Extract the (X, Y) coordinate from the center of the cell holding the provided text.  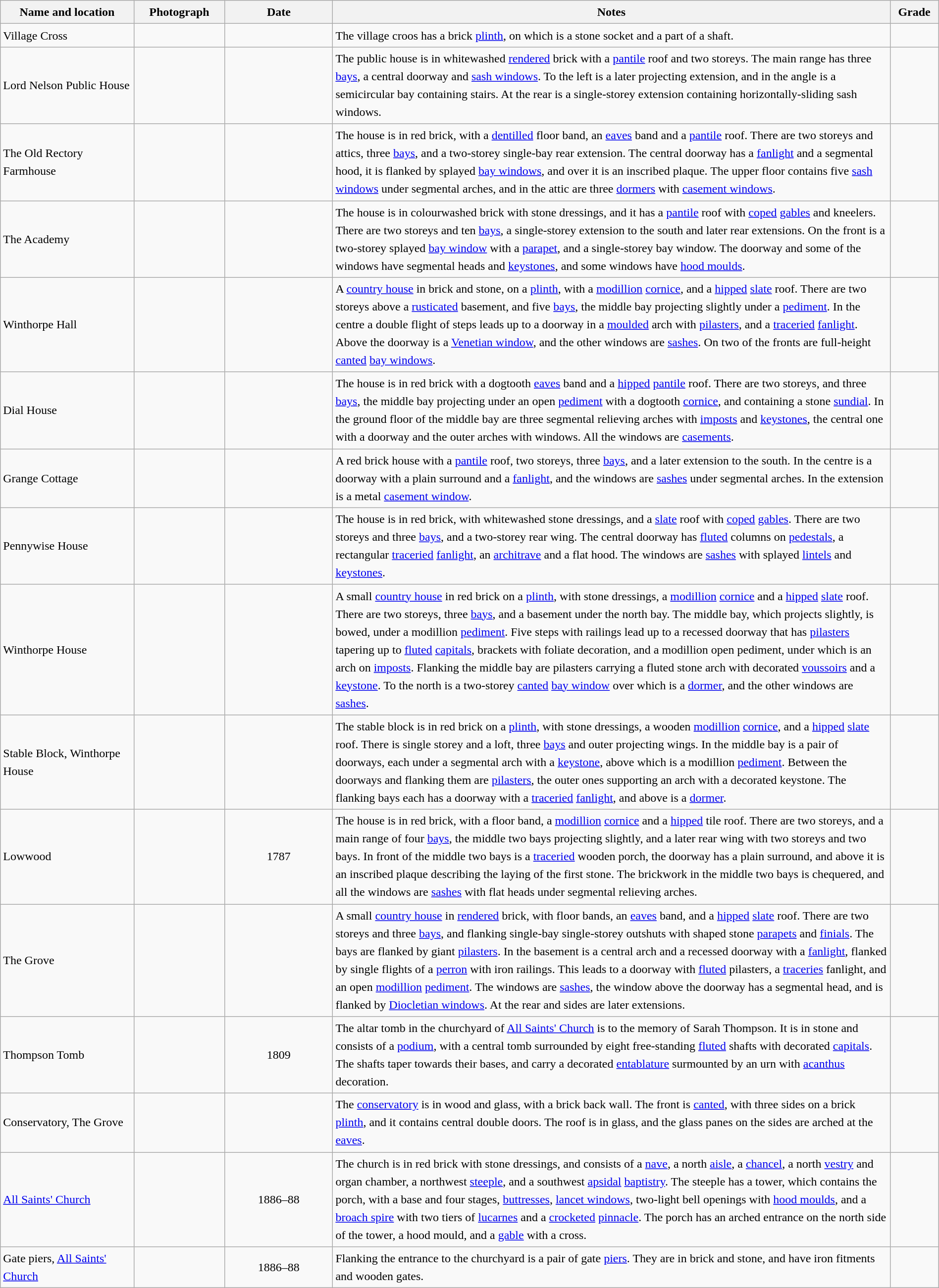
Lord Nelson Public House (67, 85)
Winthorpe House (67, 650)
1787 (279, 857)
Grange Cottage (67, 478)
Pennywise House (67, 546)
All Saints' Church (67, 1199)
Photograph (179, 12)
1809 (279, 1055)
Winthorpe Hall (67, 325)
The Old Rectory Farmhouse (67, 162)
Name and location (67, 12)
Thompson Tomb (67, 1055)
Notes (611, 12)
The village croos has a brick plinth, on which is a stone socket and a part of a shaft. (611, 36)
Stable Block, Winthorpe House (67, 762)
Flanking the entrance to the churchyard is a pair of gate piers. They are in brick and stone, and have iron fitments and wooden gates. (611, 1268)
Gate piers, All Saints' Church (67, 1268)
The Academy (67, 239)
Date (279, 12)
Grade (914, 12)
Dial House (67, 410)
Lowwood (67, 857)
Village Cross (67, 36)
The Grove (67, 961)
Conservatory, The Grove (67, 1123)
